Return the (X, Y) coordinate for the center point of the cell that contains the specified text.  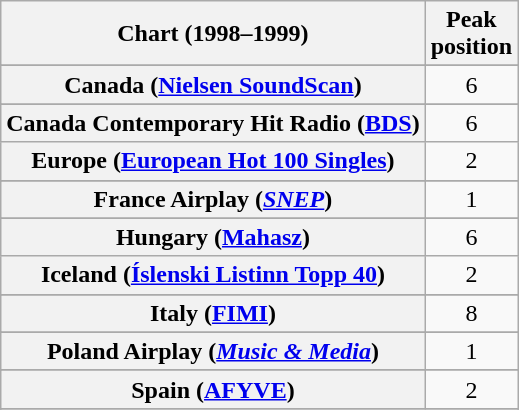
Italy (FIMI) (213, 313)
Iceland (Íslenski Listinn Topp 40) (213, 275)
Spain (AFYVE) (213, 389)
Chart (1998–1999) (213, 34)
Peakposition (471, 34)
Hungary (Mahasz) (213, 237)
Canada (Nielsen SoundScan) (213, 85)
Poland Airplay (Music & Media) (213, 351)
Canada Contemporary Hit Radio (BDS) (213, 123)
France Airplay (SNEP) (213, 199)
Europe (European Hot 100 Singles) (213, 161)
8 (471, 313)
